Locate the cell with the specified text and output its (X, Y) center coordinate. 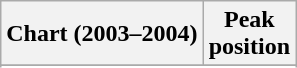
Chart (2003–2004) (102, 34)
Peakposition (249, 34)
